Determine the (X, Y) coordinate at the center of the cell enclosing the given text.  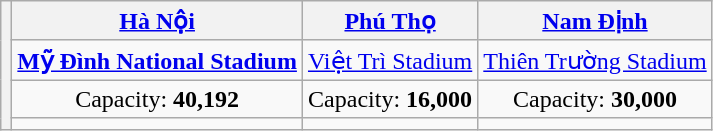
Việt Trì Stadium (390, 60)
Capacity: 16,000 (390, 99)
Nam Định (595, 21)
Capacity: 30,000 (595, 99)
Thiên Trường Stadium (595, 60)
Mỹ Đình National Stadium (158, 60)
Hà Nội (158, 21)
Phú Thọ (390, 21)
Capacity: 40,192 (158, 99)
